Detect which cell encompasses the target text, then output its (X, Y) center coordinate. 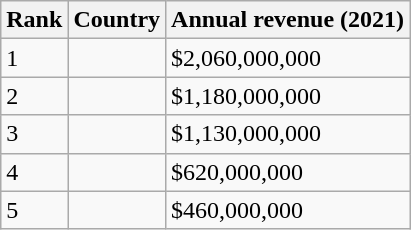
1 (34, 58)
3 (34, 134)
$460,000,000 (288, 210)
Rank (34, 20)
4 (34, 172)
Annual revenue (2021) (288, 20)
Country (117, 20)
$1,130,000,000 (288, 134)
$2,060,000,000 (288, 58)
2 (34, 96)
$1,180,000,000 (288, 96)
$620,000,000 (288, 172)
5 (34, 210)
